Return [x, y] of the center of cell containing provided text 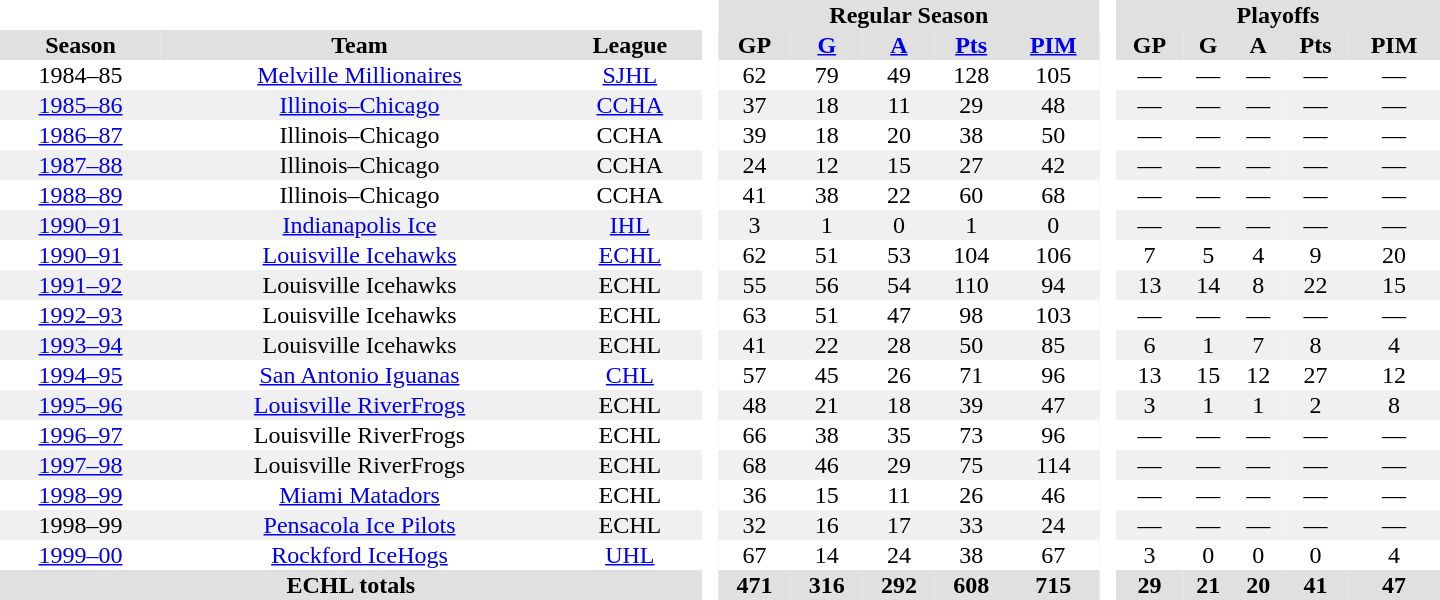
71 [971, 375]
17 [899, 525]
33 [971, 525]
106 [1053, 255]
28 [899, 345]
Melville Millionaires [360, 75]
128 [971, 75]
36 [754, 495]
63 [754, 315]
45 [827, 375]
1988–89 [80, 195]
Regular Season [908, 15]
73 [971, 435]
35 [899, 435]
114 [1053, 465]
75 [971, 465]
103 [1053, 315]
316 [827, 585]
94 [1053, 285]
715 [1053, 585]
37 [754, 105]
292 [899, 585]
6 [1150, 345]
9 [1316, 255]
49 [899, 75]
98 [971, 315]
79 [827, 75]
16 [827, 525]
471 [754, 585]
UHL [630, 555]
Team [360, 45]
32 [754, 525]
1997–98 [80, 465]
Season [80, 45]
60 [971, 195]
54 [899, 285]
5 [1208, 255]
1992–93 [80, 315]
1994–95 [80, 375]
42 [1053, 165]
1985–86 [80, 105]
105 [1053, 75]
85 [1053, 345]
CHL [630, 375]
1987–88 [80, 165]
ECHL totals [351, 585]
1999–00 [80, 555]
San Antonio Iguanas [360, 375]
SJHL [630, 75]
55 [754, 285]
1996–97 [80, 435]
IHL [630, 225]
1991–92 [80, 285]
1995–96 [80, 405]
2 [1316, 405]
53 [899, 255]
League [630, 45]
1984–85 [80, 75]
66 [754, 435]
104 [971, 255]
Indianapolis Ice [360, 225]
Miami Matadors [360, 495]
1986–87 [80, 135]
Playoffs [1278, 15]
110 [971, 285]
1993–94 [80, 345]
57 [754, 375]
608 [971, 585]
Rockford IceHogs [360, 555]
Pensacola Ice Pilots [360, 525]
56 [827, 285]
